Return the [X, Y] coordinate for the center point of the cell that contains the specified text.  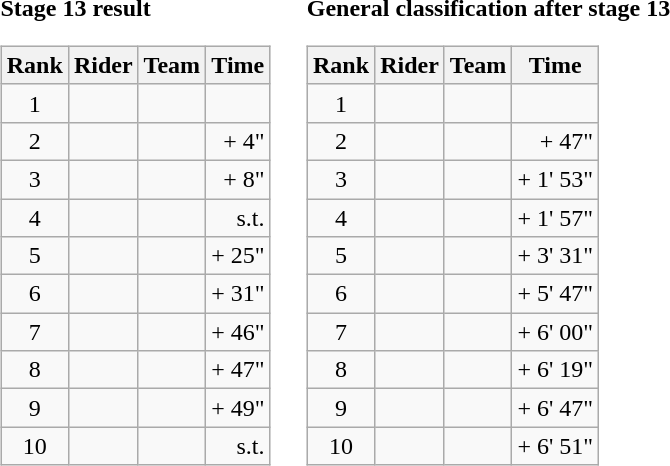
+ 6' 19" [556, 370]
+ 1' 57" [556, 217]
+ 3' 31" [556, 256]
+ 31" [238, 294]
+ 25" [238, 256]
+ 1' 53" [556, 179]
+ 6' 00" [556, 332]
+ 6' 47" [556, 408]
+ 46" [238, 332]
+ 4" [238, 141]
+ 5' 47" [556, 294]
+ 49" [238, 408]
+ 8" [238, 179]
+ 6' 51" [556, 446]
